Capture the cell that displays the provided text and extract its (x, y) central coordinate. 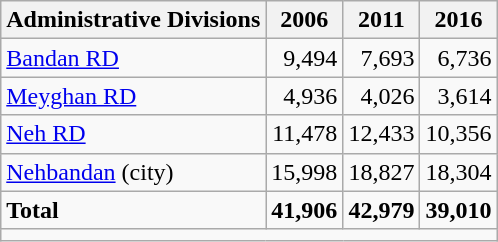
9,494 (304, 58)
2006 (304, 20)
Meyghan RD (134, 96)
2011 (382, 20)
Administrative Divisions (134, 20)
3,614 (458, 96)
Nehbandan (city) (134, 172)
11,478 (304, 134)
6,736 (458, 58)
Bandan RD (134, 58)
10,356 (458, 134)
4,026 (382, 96)
Neh RD (134, 134)
41,906 (304, 210)
18,827 (382, 172)
4,936 (304, 96)
12,433 (382, 134)
18,304 (458, 172)
2016 (458, 20)
39,010 (458, 210)
15,998 (304, 172)
Total (134, 210)
7,693 (382, 58)
42,979 (382, 210)
